Locate the cell with the specified text and output its [x, y] center coordinate. 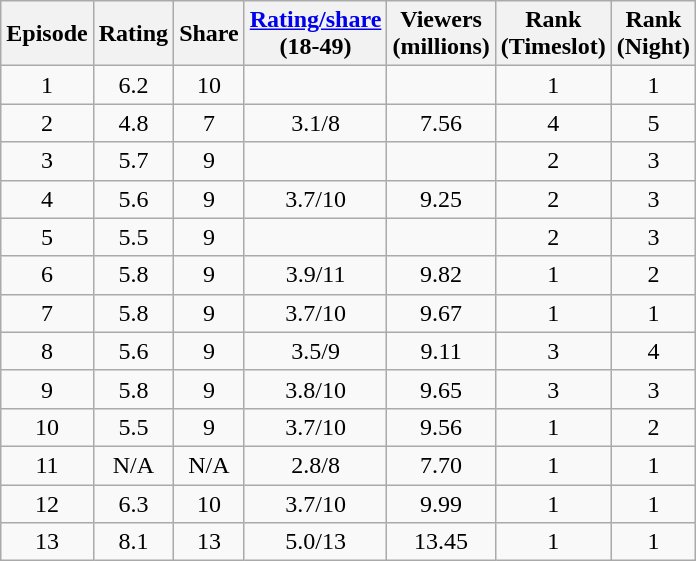
Rating/share(18-49) [316, 34]
3.5/9 [316, 351]
7.70 [441, 465]
7.56 [441, 123]
9.65 [441, 389]
9.99 [441, 503]
3.9/11 [316, 275]
2.8/8 [316, 465]
6.2 [133, 85]
3.1/8 [316, 123]
Rating [133, 34]
9.11 [441, 351]
8 [47, 351]
8.1 [133, 542]
5.7 [133, 161]
12 [47, 503]
Viewers(millions) [441, 34]
11 [47, 465]
6.3 [133, 503]
Rank(Timeslot) [553, 34]
13.45 [441, 542]
9.82 [441, 275]
9.67 [441, 313]
9.56 [441, 427]
Rank(Night) [653, 34]
Share [210, 34]
6 [47, 275]
4.8 [133, 123]
Episode [47, 34]
5.0/13 [316, 542]
3.8/10 [316, 389]
9.25 [441, 199]
